Provide the [x, y] coordinate of the cell's center where the given text is located.  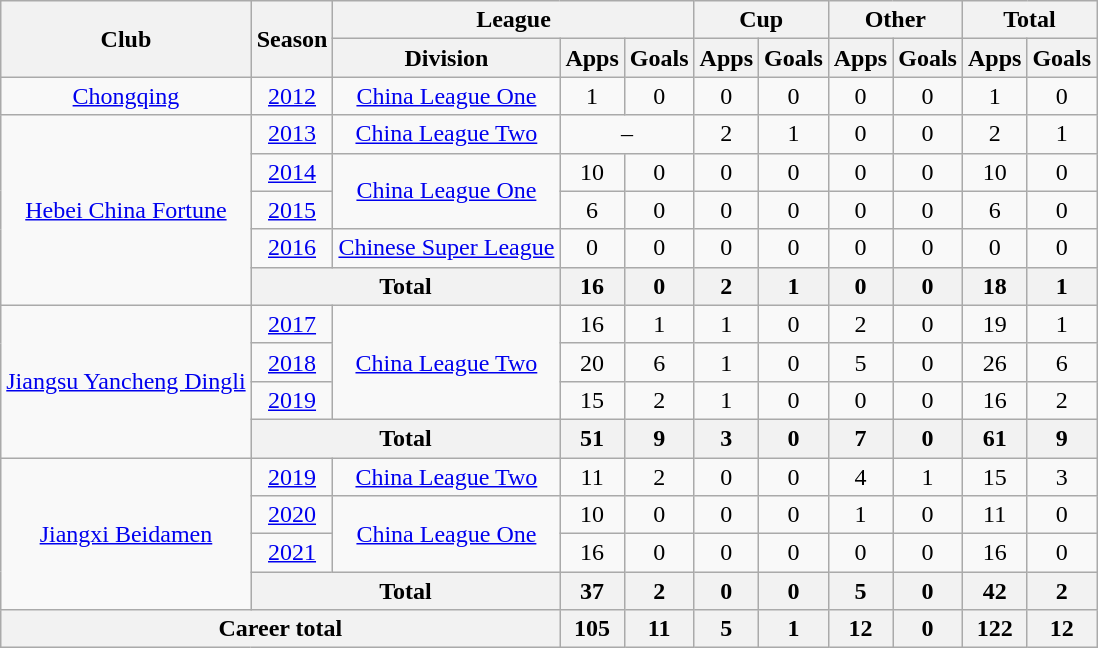
Other [895, 20]
51 [592, 438]
2016 [292, 248]
Hebei China Fortune [126, 210]
2012 [292, 96]
2014 [292, 172]
19 [994, 324]
Club [126, 39]
League [514, 20]
37 [592, 591]
18 [994, 286]
4 [860, 477]
Jiangsu Yancheng Dingli [126, 381]
122 [994, 629]
2013 [292, 134]
Chongqing [126, 96]
2021 [292, 553]
Division [446, 58]
2020 [292, 515]
Career total [280, 629]
Cup [761, 20]
Chinese Super League [446, 248]
7 [860, 438]
2017 [292, 324]
2018 [292, 362]
Season [292, 39]
26 [994, 362]
– [627, 134]
105 [592, 629]
20 [592, 362]
Jiangxi Beidamen [126, 534]
42 [994, 591]
2015 [292, 210]
61 [994, 438]
